Extract the [x, y] coordinate from the center of the cell holding the provided text.  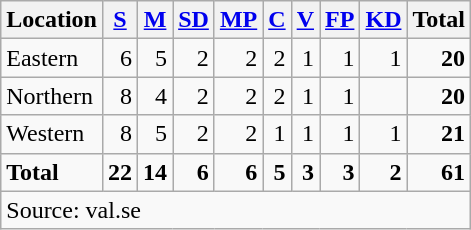
SD [194, 20]
FP [340, 20]
Eastern [52, 58]
Western [52, 134]
V [305, 20]
KD [384, 20]
S [120, 20]
M [156, 20]
Location [52, 20]
Source: val.se [236, 210]
14 [156, 172]
4 [156, 96]
MP [238, 20]
61 [439, 172]
22 [120, 172]
C [277, 20]
21 [439, 134]
Northern [52, 96]
